Return the (x, y) coordinate for the center point of the cell that contains the specified text.  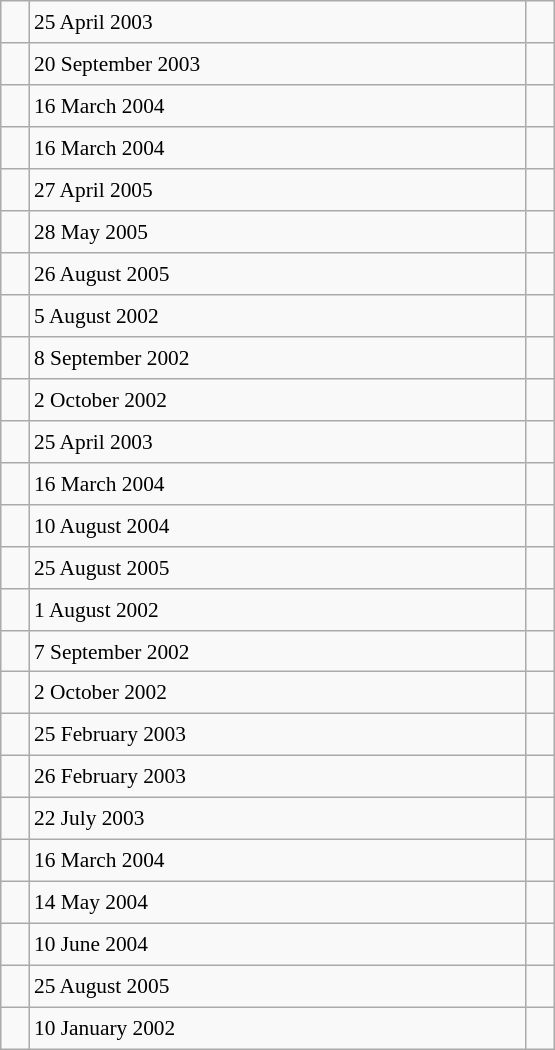
5 August 2002 (278, 316)
26 August 2005 (278, 274)
10 June 2004 (278, 945)
22 July 2003 (278, 819)
8 September 2002 (278, 358)
28 May 2005 (278, 232)
26 February 2003 (278, 777)
25 February 2003 (278, 735)
10 August 2004 (278, 525)
14 May 2004 (278, 903)
20 September 2003 (278, 64)
10 January 2002 (278, 1028)
1 August 2002 (278, 609)
27 April 2005 (278, 190)
7 September 2002 (278, 651)
